Provide the [X, Y] coordinate of the cell's center where the given text is located.  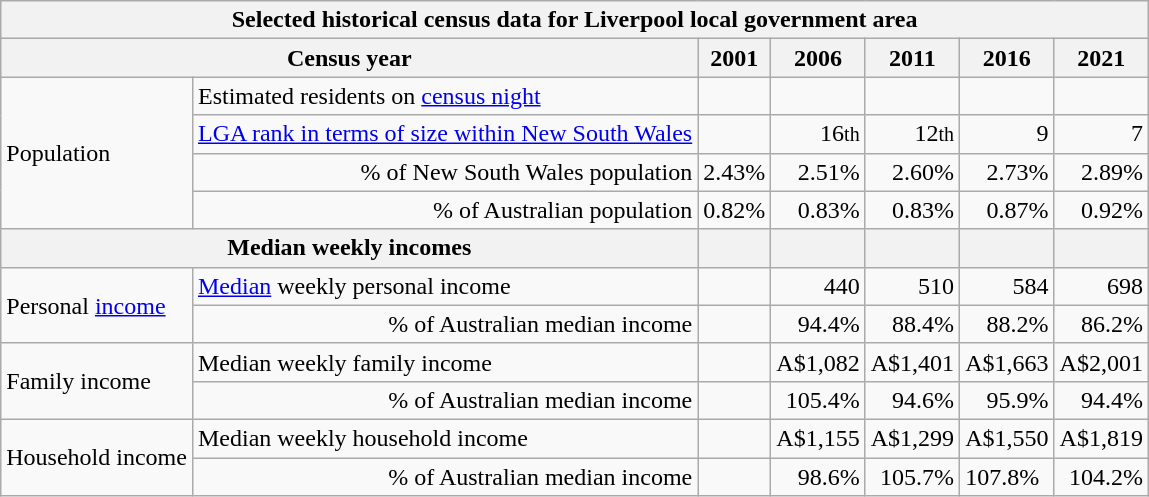
0.92% [1101, 210]
2.60% [912, 172]
Median weekly household income [444, 438]
% of Australian population [444, 210]
A$1,663 [1007, 362]
95.9% [1007, 400]
104.2% [1101, 477]
Median weekly incomes [350, 248]
2006 [818, 58]
88.4% [912, 324]
% of New South Wales population [444, 172]
2.73% [1007, 172]
2.89% [1101, 172]
698 [1101, 286]
Family income [97, 381]
Median weekly family income [444, 362]
105.7% [912, 477]
12th [912, 134]
A$1,401 [912, 362]
107.8% [1007, 477]
A$1,819 [1101, 438]
0.87% [1007, 210]
Population [97, 153]
510 [912, 286]
A$1,155 [818, 438]
2011 [912, 58]
A$1,082 [818, 362]
7 [1101, 134]
A$1,550 [1007, 438]
Median weekly personal income [444, 286]
9 [1007, 134]
A$2,001 [1101, 362]
86.2% [1101, 324]
2016 [1007, 58]
94.6% [912, 400]
88.2% [1007, 324]
2001 [734, 58]
Household income [97, 457]
16th [818, 134]
105.4% [818, 400]
Selected historical census data for Liverpool local government area [575, 20]
Census year [350, 58]
584 [1007, 286]
2.43% [734, 172]
Estimated residents on census night [444, 96]
LGA rank in terms of size within New South Wales [444, 134]
98.6% [818, 477]
0.82% [734, 210]
A$1,299 [912, 438]
440 [818, 286]
2021 [1101, 58]
Personal income [97, 305]
2.51% [818, 172]
